For the text-containing cell, return its midpoint in [X, Y] coordinate format. 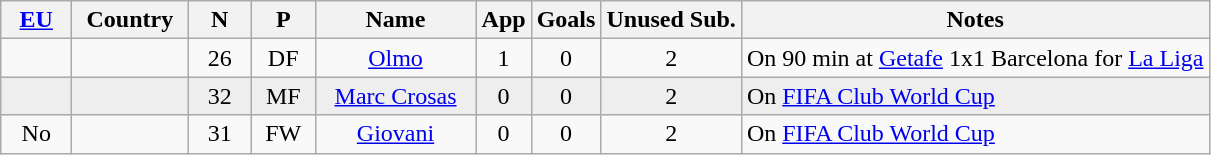
1 [504, 58]
P [283, 20]
MF [283, 96]
Notes [975, 20]
Olmo [396, 58]
Giovani [396, 134]
32 [220, 96]
FW [283, 134]
Unused Sub. [671, 20]
N [220, 20]
Marc Crosas [396, 96]
26 [220, 58]
No [36, 134]
EU [36, 20]
Name [396, 20]
DF [283, 58]
App [504, 20]
31 [220, 134]
Country [130, 20]
On 90 min at Getafe 1x1 Barcelona for La Liga [975, 58]
Goals [566, 20]
